Find where the given text appears and provide that cell's center as (X, Y) coordinate. 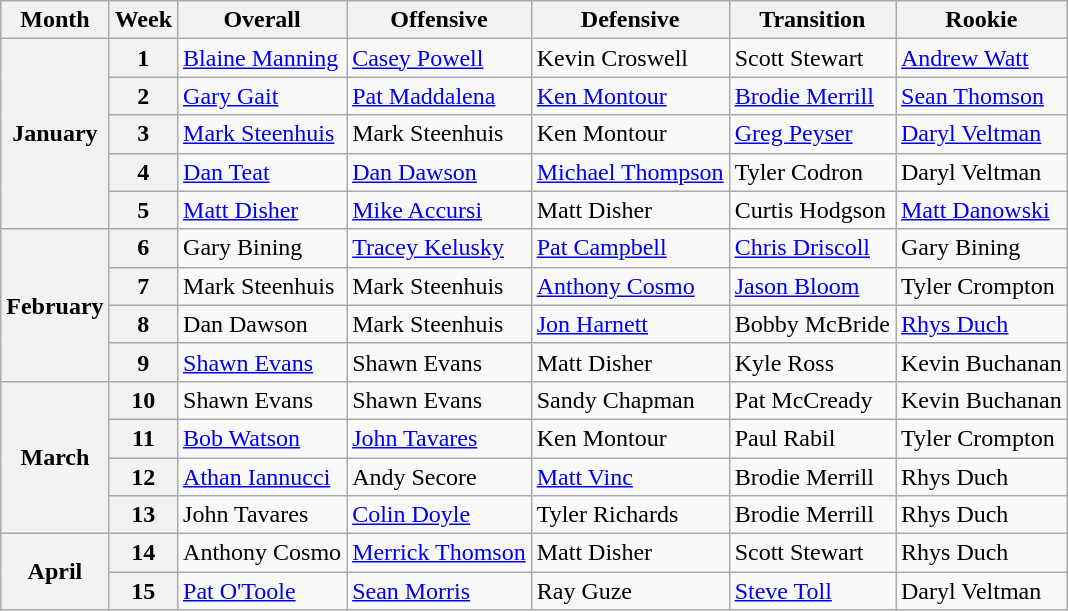
11 (143, 438)
Steve Toll (812, 591)
Transition (812, 20)
Tracey Kelusky (440, 248)
Defensive (630, 20)
Casey Powell (440, 58)
April (55, 572)
Mike Accursi (440, 210)
Athan Iannucci (262, 477)
Ray Guze (630, 591)
Pat Maddalena (440, 96)
2 (143, 96)
March (55, 457)
Chris Driscoll (812, 248)
Tyler Richards (630, 515)
Greg Peyser (812, 134)
7 (143, 286)
1 (143, 58)
Month (55, 20)
Pat McCready (812, 400)
Paul Rabil (812, 438)
6 (143, 248)
Blaine Manning (262, 58)
8 (143, 324)
Tyler Codron (812, 172)
15 (143, 591)
Sandy Chapman (630, 400)
Offensive (440, 20)
Bobby McBride (812, 324)
Matt Vinc (630, 477)
Michael Thompson (630, 172)
Kevin Croswell (630, 58)
January (55, 134)
3 (143, 134)
Curtis Hodgson (812, 210)
Sean Thomson (982, 96)
Jason Bloom (812, 286)
Sean Morris (440, 591)
Jon Harnett (630, 324)
5 (143, 210)
Andy Secore (440, 477)
Week (143, 20)
10 (143, 400)
Colin Doyle (440, 515)
February (55, 305)
12 (143, 477)
13 (143, 515)
Kyle Ross (812, 362)
Rookie (982, 20)
Andrew Watt (982, 58)
Matt Danowski (982, 210)
9 (143, 362)
4 (143, 172)
Pat Campbell (630, 248)
Overall (262, 20)
Merrick Thomson (440, 553)
Bob Watson (262, 438)
Dan Teat (262, 172)
14 (143, 553)
Gary Gait (262, 96)
Pat O'Toole (262, 591)
